Find where the given text appears and provide that cell's center as [X, Y] coordinate. 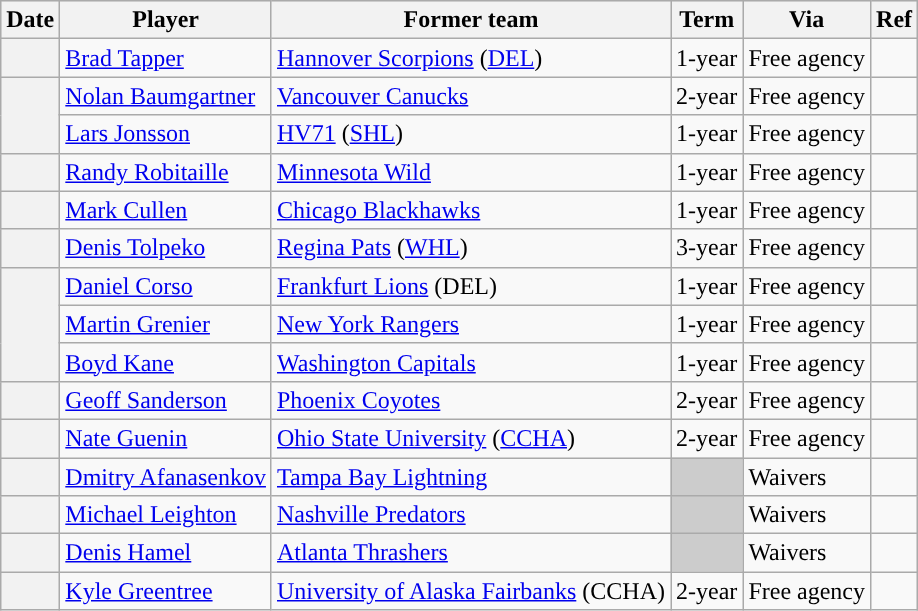
Former team [470, 20]
Minnesota Wild [470, 172]
University of Alaska Fairbanks (CCHA) [470, 591]
Nolan Baumgartner [166, 96]
Hannover Scorpions (DEL) [470, 58]
Lars Jonsson [166, 134]
Via [807, 20]
Dmitry Afanasenkov [166, 477]
Kyle Greentree [166, 591]
Date [30, 20]
Ohio State University (CCHA) [470, 438]
3-year [706, 248]
Nate Guenin [166, 438]
Term [706, 20]
Ref [894, 20]
New York Rangers [470, 324]
Vancouver Canucks [470, 96]
Boyd Kane [166, 362]
HV71 (SHL) [470, 134]
Nashville Predators [470, 515]
Denis Hamel [166, 553]
Regina Pats (WHL) [470, 248]
Tampa Bay Lightning [470, 477]
Mark Cullen [166, 210]
Michael Leighton [166, 515]
Denis Tolpeko [166, 248]
Randy Robitaille [166, 172]
Chicago Blackhawks [470, 210]
Frankfurt Lions (DEL) [470, 286]
Washington Capitals [470, 362]
Atlanta Thrashers [470, 553]
Daniel Corso [166, 286]
Player [166, 20]
Martin Grenier [166, 324]
Phoenix Coyotes [470, 400]
Geoff Sanderson [166, 400]
Brad Tapper [166, 58]
